Return [X, Y] of the center of cell containing provided text 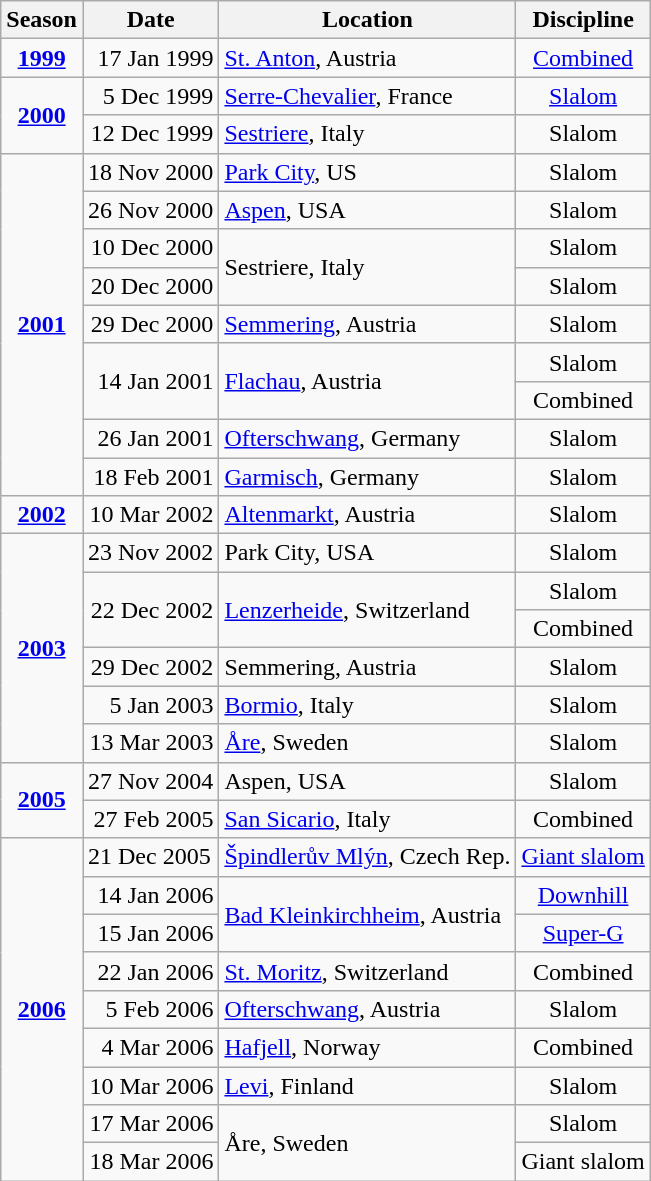
Discipline [583, 20]
2001 [42, 324]
2002 [42, 515]
Downhill [583, 895]
Levi, Finland [368, 1085]
10 Mar 2002 [150, 515]
29 Dec 2002 [150, 667]
Ofterschwang, Austria [368, 1009]
San Sicario, Italy [368, 819]
14 Jan 2001 [150, 381]
Season [42, 20]
Ofterschwang, Germany [368, 438]
10 Mar 2006 [150, 1085]
5 Dec 1999 [150, 96]
17 Mar 2006 [150, 1124]
Hafjell, Norway [368, 1047]
2003 [42, 648]
27 Nov 2004 [150, 781]
13 Mar 2003 [150, 743]
17 Jan 1999 [150, 58]
Super-G [583, 933]
14 Jan 2006 [150, 895]
26 Jan 2001 [150, 438]
Serre-Chevalier, France [368, 96]
Bormio, Italy [368, 705]
10 Dec 2000 [150, 248]
Date [150, 20]
4 Mar 2006 [150, 1047]
22 Dec 2002 [150, 610]
29 Dec 2000 [150, 324]
Park City, US [368, 172]
18 Mar 2006 [150, 1162]
22 Jan 2006 [150, 971]
Altenmarkt, Austria [368, 515]
St. Anton, Austria [368, 58]
Flachau, Austria [368, 381]
2006 [42, 1010]
23 Nov 2002 [150, 553]
Park City, USA [368, 553]
18 Feb 2001 [150, 477]
2000 [42, 115]
27 Feb 2005 [150, 819]
21 Dec 2005 [150, 857]
1999 [42, 58]
Garmisch, Germany [368, 477]
Špindlerův Mlýn, Czech Rep. [368, 857]
20 Dec 2000 [150, 286]
Location [368, 20]
15 Jan 2006 [150, 933]
5 Feb 2006 [150, 1009]
12 Dec 1999 [150, 134]
26 Nov 2000 [150, 210]
Lenzerheide, Switzerland [368, 610]
18 Nov 2000 [150, 172]
2005 [42, 800]
St. Moritz, Switzerland [368, 971]
5 Jan 2003 [150, 705]
Bad Kleinkirchheim, Austria [368, 914]
